Provide the [x, y] coordinate of the cell's center where the given text is located.  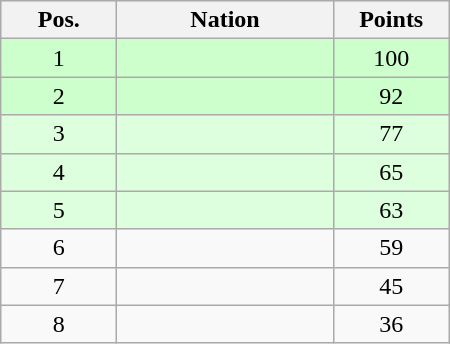
59 [391, 248]
5 [59, 210]
36 [391, 324]
Points [391, 20]
4 [59, 172]
7 [59, 286]
Pos. [59, 20]
1 [59, 58]
77 [391, 134]
8 [59, 324]
3 [59, 134]
92 [391, 96]
45 [391, 286]
100 [391, 58]
65 [391, 172]
6 [59, 248]
2 [59, 96]
63 [391, 210]
Nation [225, 20]
